Detect which cell encompasses the target text, then output its [X, Y] center coordinate. 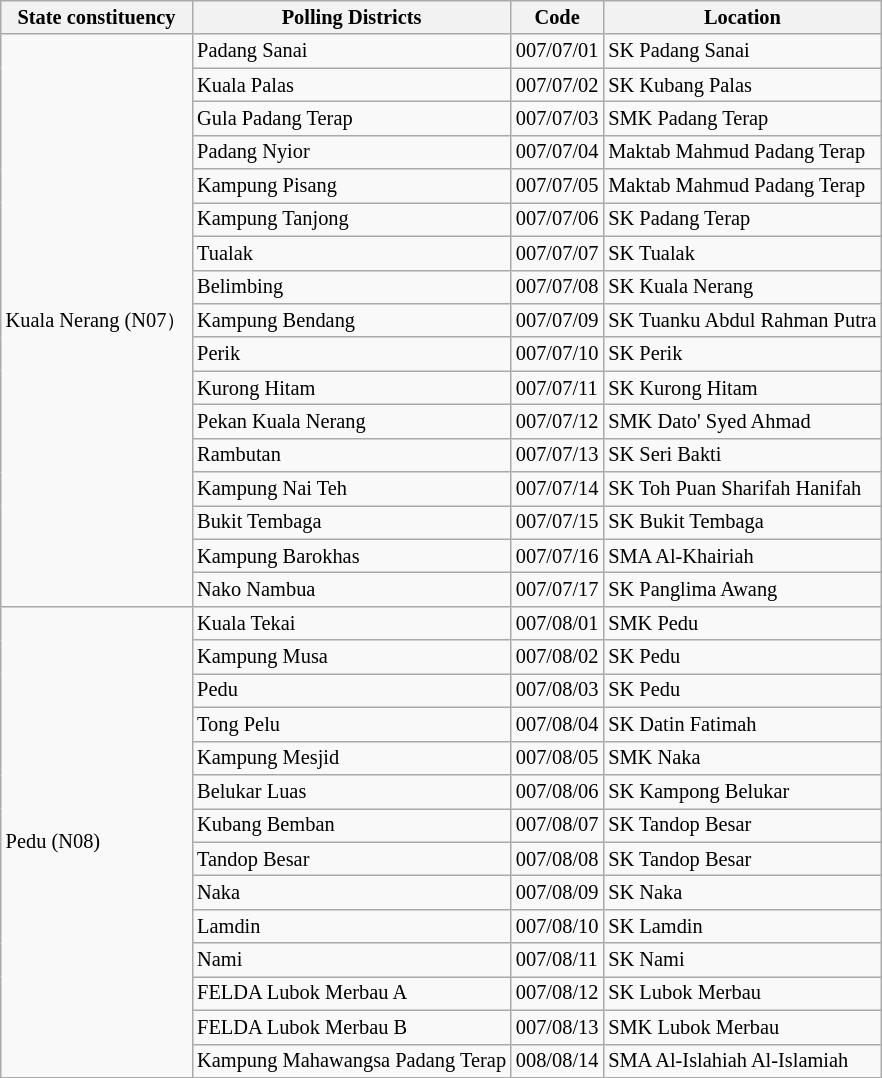
SK Datin Fatimah [742, 724]
007/07/04 [557, 152]
007/08/04 [557, 724]
Pekan Kuala Nerang [352, 421]
Tandop Besar [352, 859]
SK Bukit Tembaga [742, 522]
007/07/08 [557, 287]
Kubang Bemban [352, 825]
007/08/06 [557, 791]
SK Tualak [742, 253]
007/08/08 [557, 859]
007/08/07 [557, 825]
007/07/13 [557, 455]
SK Lubok Merbau [742, 993]
Lamdin [352, 926]
Tualak [352, 253]
SK Kurong Hitam [742, 388]
008/08/14 [557, 1061]
Perik [352, 354]
007/07/10 [557, 354]
SK Naka [742, 892]
SMA Al-Islahiah Al-Islamiah [742, 1061]
SK Perik [742, 354]
007/08/09 [557, 892]
Kuala Palas [352, 85]
SK Nami [742, 960]
007/08/10 [557, 926]
007/07/09 [557, 320]
Kuala Tekai [352, 623]
007/07/03 [557, 118]
SMK Pedu [742, 623]
SK Lamdin [742, 926]
Belimbing [352, 287]
SMK Lubok Merbau [742, 1027]
Pedu [352, 690]
Kampung Mesjid [352, 758]
Kampung Bendang [352, 320]
State constituency [96, 17]
007/08/03 [557, 690]
007/07/07 [557, 253]
Kurong Hitam [352, 388]
Kampung Barokhas [352, 556]
007/07/17 [557, 589]
Kuala Nerang (N07） [96, 320]
Belukar Luas [352, 791]
007/07/05 [557, 186]
Kampung Musa [352, 657]
Padang Nyior [352, 152]
Code [557, 17]
007/07/16 [557, 556]
FELDA Lubok Merbau B [352, 1027]
Nami [352, 960]
007/07/02 [557, 85]
Kampung Tanjong [352, 219]
SK Toh Puan Sharifah Hanifah [742, 489]
Gula Padang Terap [352, 118]
007/08/11 [557, 960]
007/07/11 [557, 388]
SK Seri Bakti [742, 455]
Kampung Pisang [352, 186]
SK Kampong Belukar [742, 791]
SK Kuala Nerang [742, 287]
007/07/01 [557, 51]
007/08/13 [557, 1027]
007/08/12 [557, 993]
Bukit Tembaga [352, 522]
007/08/05 [557, 758]
Rambutan [352, 455]
Naka [352, 892]
007/07/06 [557, 219]
SK Padang Sanai [742, 51]
Location [742, 17]
007/08/01 [557, 623]
Padang Sanai [352, 51]
SMK Dato' Syed Ahmad [742, 421]
SMK Padang Terap [742, 118]
007/07/14 [557, 489]
007/07/12 [557, 421]
Polling Districts [352, 17]
SMK Naka [742, 758]
SK Kubang Palas [742, 85]
Tong Pelu [352, 724]
SK Tuanku Abdul Rahman Putra [742, 320]
007/08/02 [557, 657]
Nako Nambua [352, 589]
Kampung Nai Teh [352, 489]
007/07/15 [557, 522]
FELDA Lubok Merbau A [352, 993]
SMA Al-Khairiah [742, 556]
SK Panglima Awang [742, 589]
Pedu (N08) [96, 842]
Kampung Mahawangsa Padang Terap [352, 1061]
SK Padang Terap [742, 219]
